Search for the cell housing the specified text and yield its (X, Y) center coordinate. 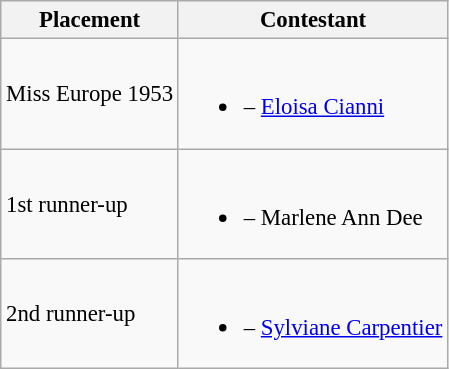
Placement (90, 20)
– Marlene Ann Dee (312, 204)
Contestant (312, 20)
Miss Europe 1953 (90, 94)
1st runner-up (90, 204)
– Sylviane Carpentier (312, 314)
2nd runner-up (90, 314)
– Eloisa Cianni (312, 94)
